For the text-containing cell, return its midpoint in (X, Y) coordinate format. 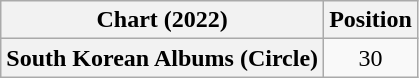
Position (371, 20)
South Korean Albums (Circle) (162, 58)
30 (371, 58)
Chart (2022) (162, 20)
